Search for the cell housing the specified text and yield its (x, y) center coordinate. 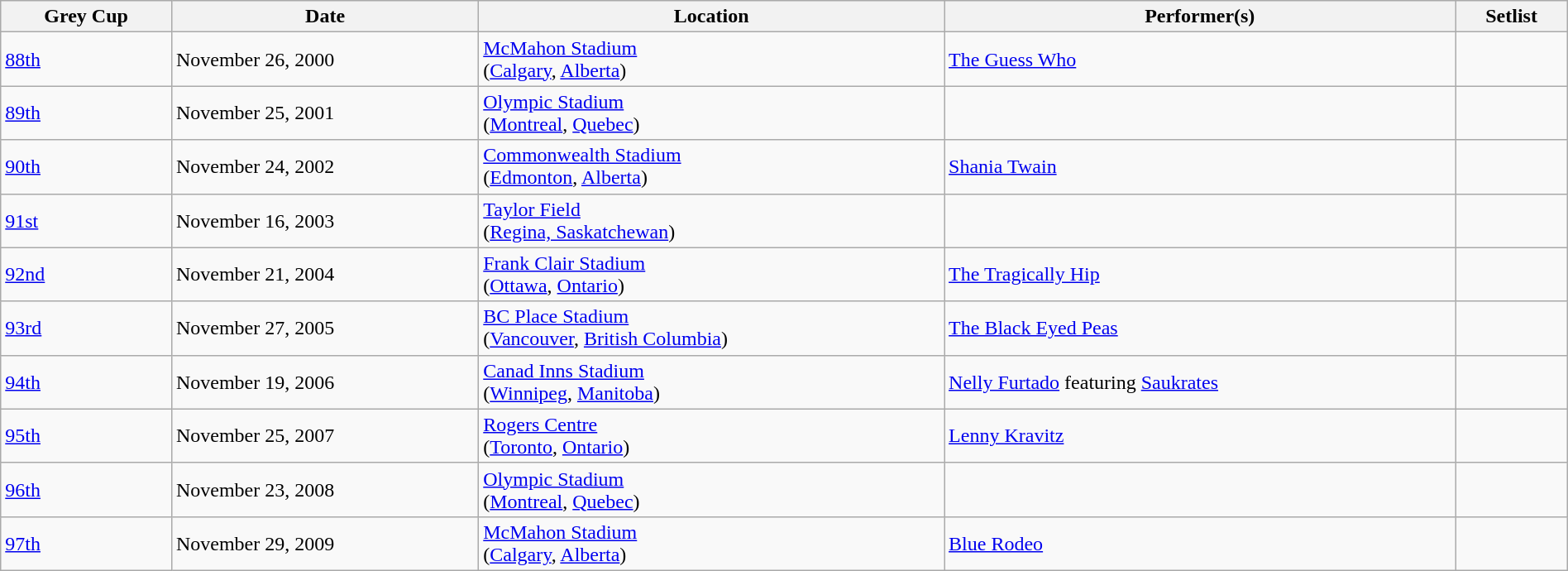
The Tragically Hip (1200, 275)
Frank Clair Stadium(Ottawa, Ontario) (711, 275)
92nd (86, 275)
Location (711, 17)
Canad Inns Stadium(Winnipeg, Manitoba) (711, 382)
89th (86, 113)
Nelly Furtado featuring Saukrates (1200, 382)
November 23, 2008 (324, 490)
90th (86, 167)
Shania Twain (1200, 167)
November 25, 2001 (324, 113)
Blue Rodeo (1200, 543)
Date (324, 17)
88th (86, 60)
Lenny Kravitz (1200, 435)
Taylor Field(Regina, Saskatchewan) (711, 220)
November 27, 2005 (324, 328)
96th (86, 490)
Commonwealth Stadium(Edmonton, Alberta) (711, 167)
Setlist (1512, 17)
November 25, 2007 (324, 435)
November 26, 2000 (324, 60)
Rogers Centre(Toronto, Ontario) (711, 435)
November 24, 2002 (324, 167)
95th (86, 435)
97th (86, 543)
94th (86, 382)
Grey Cup (86, 17)
November 29, 2009 (324, 543)
93rd (86, 328)
Performer(s) (1200, 17)
November 19, 2006 (324, 382)
The Black Eyed Peas (1200, 328)
91st (86, 220)
November 21, 2004 (324, 275)
BC Place Stadium(Vancouver, British Columbia) (711, 328)
The Guess Who (1200, 60)
November 16, 2003 (324, 220)
